Return [X, Y] of the center of cell containing provided text 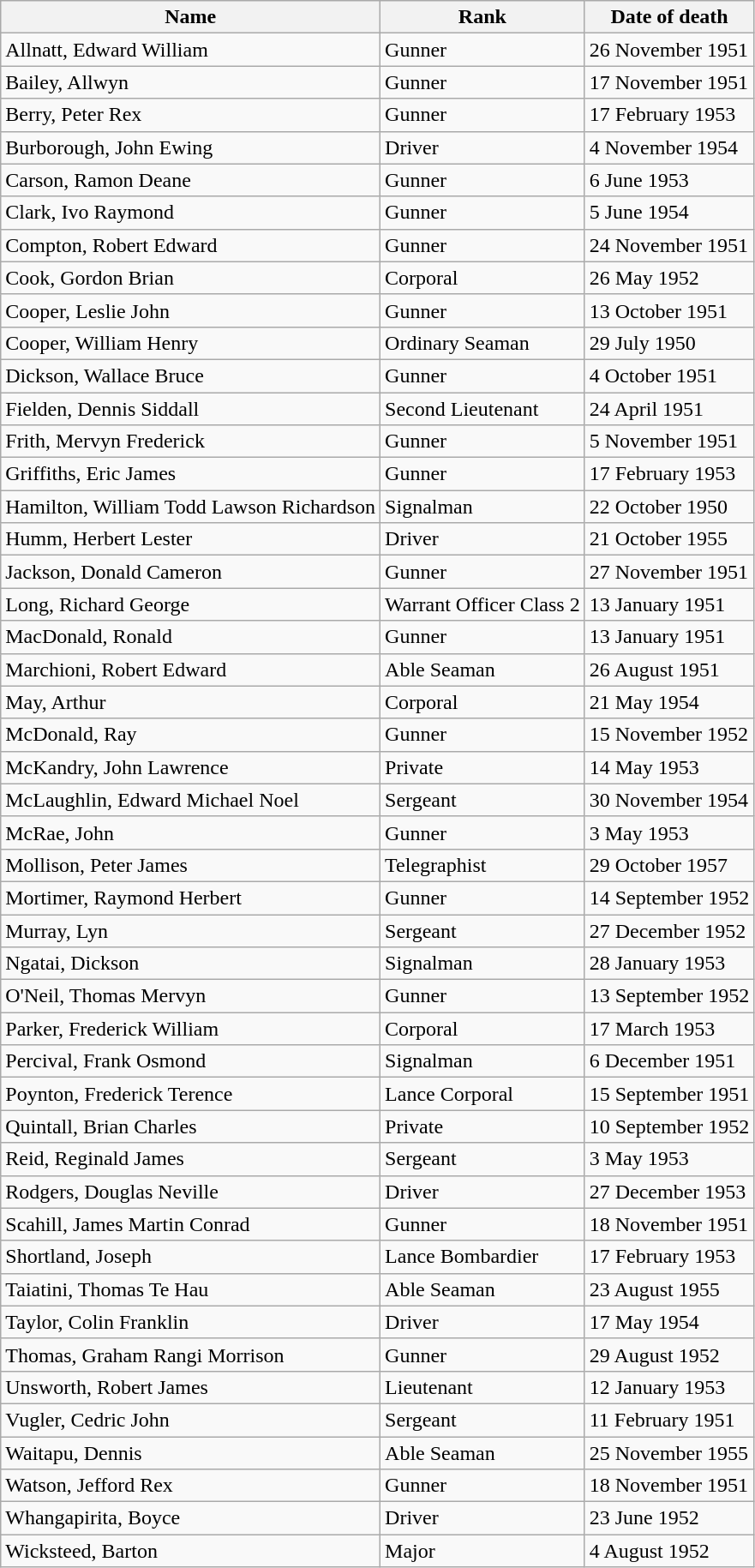
Jackson, Donald Cameron [190, 572]
Murray, Lyn [190, 930]
Cooper, William Henry [190, 343]
15 September 1951 [669, 1094]
Ordinary Seaman [483, 343]
26 May 1952 [669, 278]
Burborough, John Ewing [190, 147]
6 June 1953 [669, 180]
14 May 1953 [669, 767]
10 September 1952 [669, 1126]
Taylor, Colin Franklin [190, 1322]
4 August 1952 [669, 1551]
4 October 1951 [669, 375]
13 October 1951 [669, 310]
4 November 1954 [669, 147]
13 September 1952 [669, 996]
McLaughlin, Edward Michael Noel [190, 800]
Mollison, Peter James [190, 865]
Lance Bombardier [483, 1257]
Second Lieutenant [483, 409]
Cooper, Leslie John [190, 310]
30 November 1954 [669, 800]
Date of death [669, 17]
Wicksteed, Barton [190, 1551]
22 October 1950 [669, 507]
Cook, Gordon Brian [190, 278]
21 May 1954 [669, 702]
5 June 1954 [669, 213]
Thomas, Graham Rangi Morrison [190, 1355]
11 February 1951 [669, 1420]
17 November 1951 [669, 82]
Fielden, Dennis Siddall [190, 409]
Shortland, Joseph [190, 1257]
Hamilton, William Todd Lawson Richardson [190, 507]
6 December 1951 [669, 1061]
Vugler, Cedric John [190, 1420]
23 June 1952 [669, 1518]
McRae, John [190, 832]
Taiatini, Thomas Te Hau [190, 1289]
Ngatai, Dickson [190, 964]
Frith, Mervyn Frederick [190, 442]
McKandry, John Lawrence [190, 767]
15 November 1952 [669, 735]
29 July 1950 [669, 343]
21 October 1955 [669, 539]
5 November 1951 [669, 442]
Quintall, Brian Charles [190, 1126]
Whangapirita, Boyce [190, 1518]
24 April 1951 [669, 409]
Telegraphist [483, 865]
28 January 1953 [669, 964]
Allnatt, Edward William [190, 50]
14 September 1952 [669, 898]
Long, Richard George [190, 604]
Major [483, 1551]
Compton, Robert Edward [190, 245]
Poynton, Frederick Terence [190, 1094]
Scahill, James Martin Conrad [190, 1224]
Reid, Reginald James [190, 1159]
McDonald, Ray [190, 735]
Clark, Ivo Raymond [190, 213]
12 January 1953 [669, 1387]
May, Arthur [190, 702]
23 August 1955 [669, 1289]
Dickson, Wallace Bruce [190, 375]
Name [190, 17]
26 November 1951 [669, 50]
27 December 1953 [669, 1192]
Berry, Peter Rex [190, 115]
Mortimer, Raymond Herbert [190, 898]
Lieutenant [483, 1387]
Percival, Frank Osmond [190, 1061]
27 December 1952 [669, 930]
Lance Corporal [483, 1094]
17 March 1953 [669, 1029]
29 August 1952 [669, 1355]
26 August 1951 [669, 670]
29 October 1957 [669, 865]
Bailey, Allwyn [190, 82]
Waitapu, Dennis [190, 1453]
Watson, Jefford Rex [190, 1486]
Rodgers, Douglas Neville [190, 1192]
Marchioni, Robert Edward [190, 670]
Warrant Officer Class 2 [483, 604]
Unsworth, Robert James [190, 1387]
17 May 1954 [669, 1322]
Rank [483, 17]
O'Neil, Thomas Mervyn [190, 996]
Parker, Frederick William [190, 1029]
Carson, Ramon Deane [190, 180]
Humm, Herbert Lester [190, 539]
27 November 1951 [669, 572]
25 November 1955 [669, 1453]
MacDonald, Ronald [190, 637]
Griffiths, Eric James [190, 474]
24 November 1951 [669, 245]
